Locate the cell with the specified text and output its [x, y] center coordinate. 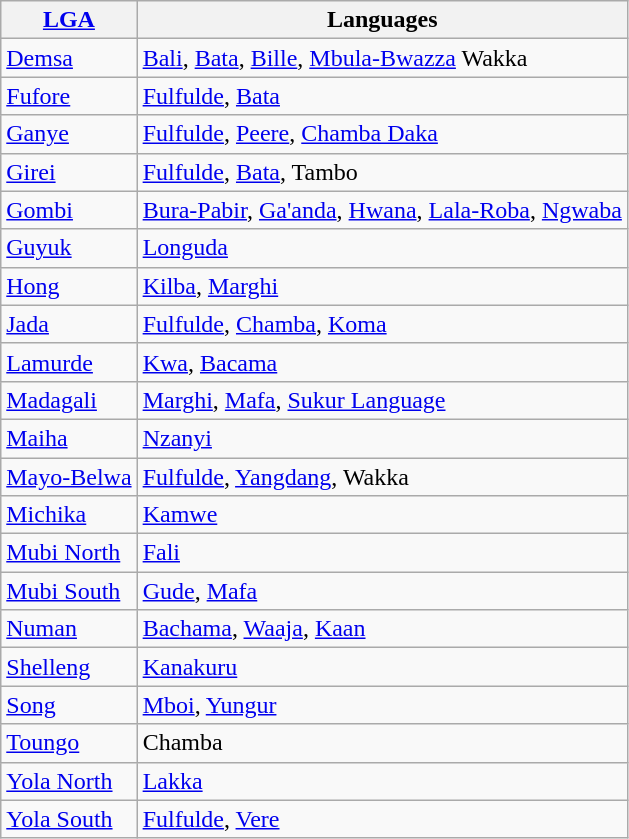
Chamba [382, 743]
Fulfulde, Bata [382, 96]
Madagali [69, 400]
Fali [382, 553]
Kanakuru [382, 667]
Kamwe [382, 515]
Yola South [69, 819]
Fulfulde, Yangdang, Wakka [382, 477]
Bura-Pabir, Ga'anda, Hwana, Lala-Roba, Ngwaba [382, 210]
Hong [69, 286]
Gude, Mafa [382, 591]
Bali, Bata, Bille, Mbula-Bwazza Wakka [382, 58]
Fufore [69, 96]
Song [69, 705]
Longuda [382, 248]
Lakka [382, 781]
Maiha [69, 438]
Michika [69, 515]
Numan [69, 629]
Kwa, Bacama [382, 362]
LGA [69, 20]
Shelleng [69, 667]
Kilba, Marghi [382, 286]
Fulfulde, Peere, Chamba Daka [382, 134]
Gombi [69, 210]
Nzanyi [382, 438]
Bachama, Waaja, Kaan [382, 629]
Toungo [69, 743]
Girei [69, 172]
Fulfulde, Bata, Tambo [382, 172]
Mboi, Yungur [382, 705]
Mubi South [69, 591]
Fulfulde, Chamba, Koma [382, 324]
Lamurde [69, 362]
Ganye [69, 134]
Demsa [69, 58]
Yola North [69, 781]
Fulfulde, Vere [382, 819]
Guyuk [69, 248]
Mayo-Belwa [69, 477]
Languages [382, 20]
Jada [69, 324]
Marghi, Mafa, Sukur Language [382, 400]
Mubi North [69, 553]
